Scan for the cell matching the given text and deliver its (x, y) coordinate at center. 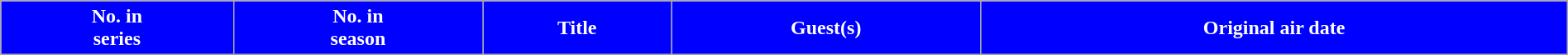
No. inseries (117, 28)
No. inseason (358, 28)
Title (577, 28)
Original air date (1274, 28)
Guest(s) (826, 28)
